Return the [x, y] coordinate for the center point of the cell that contains the specified text.  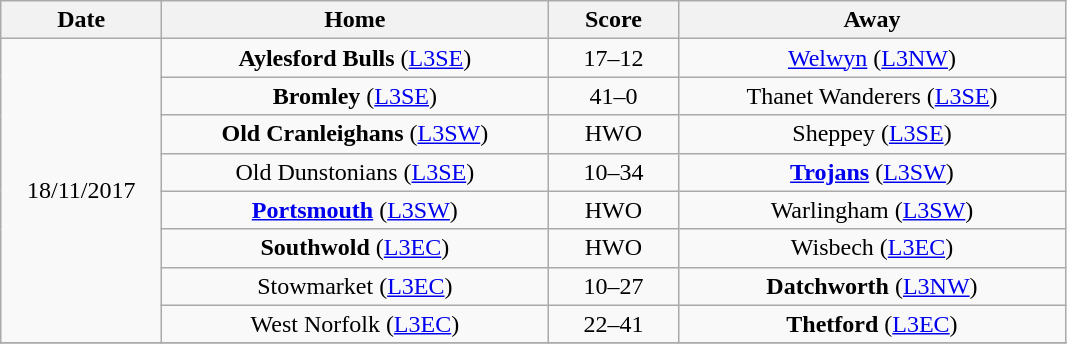
18/11/2017 [82, 191]
Home [355, 20]
Thetford (L3EC) [872, 324]
Welwyn (L3NW) [872, 58]
Old Cranleighans (L3SW) [355, 134]
10–34 [614, 172]
Date [82, 20]
Aylesford Bulls (L3SE) [355, 58]
Stowmarket (L3EC) [355, 286]
Wisbech (L3EC) [872, 248]
Sheppey (L3SE) [872, 134]
Score [614, 20]
22–41 [614, 324]
10–27 [614, 286]
17–12 [614, 58]
41–0 [614, 96]
Portsmouth (L3SW) [355, 210]
Warlingham (L3SW) [872, 210]
West Norfolk (L3EC) [355, 324]
Trojans (L3SW) [872, 172]
Old Dunstonians (L3SE) [355, 172]
Away [872, 20]
Datchworth (L3NW) [872, 286]
Southwold (L3EC) [355, 248]
Thanet Wanderers (L3SE) [872, 96]
Bromley (L3SE) [355, 96]
